Capture the cell that displays the provided text and extract its [x, y] central coordinate. 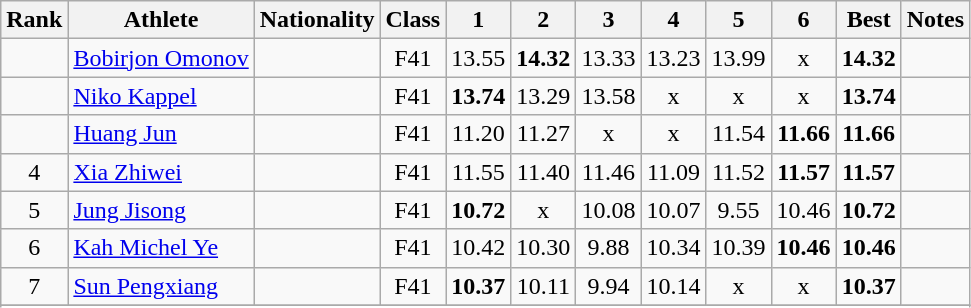
2 [544, 20]
10.07 [674, 210]
13.99 [738, 58]
10.30 [544, 248]
11.55 [478, 172]
13.29 [544, 96]
9.94 [608, 286]
Huang Jun [161, 134]
7 [34, 286]
13.23 [674, 58]
Best [868, 20]
11.27 [544, 134]
10.34 [674, 248]
13.55 [478, 58]
Bobirjon Omonov [161, 58]
10.08 [608, 210]
1 [478, 20]
13.33 [608, 58]
Jung Jisong [161, 210]
10.42 [478, 248]
9.55 [738, 210]
11.20 [478, 134]
Notes [935, 20]
11.46 [608, 172]
10.39 [738, 248]
3 [608, 20]
10.11 [544, 286]
Sun Pengxiang [161, 286]
11.52 [738, 172]
11.54 [738, 134]
Rank [34, 20]
11.40 [544, 172]
9.88 [608, 248]
11.09 [674, 172]
Athlete [161, 20]
Xia Zhiwei [161, 172]
Kah Michel Ye [161, 248]
Nationality [317, 20]
13.58 [608, 96]
10.14 [674, 286]
Class [413, 20]
Niko Kappel [161, 96]
